Search for the cell housing the specified text and yield its (x, y) center coordinate. 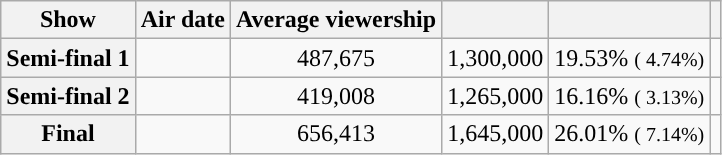
16.16% ( 3.13%) (630, 96)
Final (68, 134)
Semi-final 2 (68, 96)
419,008 (336, 96)
Show (68, 20)
Semi-final 1 (68, 58)
Average viewership (336, 20)
487,675 (336, 58)
26.01% ( 7.14%) (630, 134)
19.53% ( 4.74%) (630, 58)
656,413 (336, 134)
Air date (182, 20)
1,265,000 (496, 96)
1,645,000 (496, 134)
1,300,000 (496, 58)
